Search for the cell housing the specified text and yield its [X, Y] center coordinate. 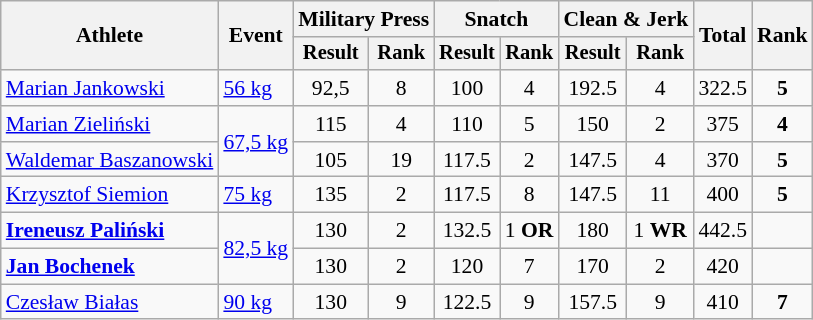
122.5 [467, 302]
1 OR [530, 231]
400 [722, 195]
1 WR [660, 231]
105 [330, 160]
90 kg [256, 302]
420 [722, 267]
56 kg [256, 88]
157.5 [592, 302]
410 [722, 302]
170 [592, 267]
135 [330, 195]
Total [722, 36]
Jan Bochenek [110, 267]
442.5 [722, 231]
Czesław Białas [110, 302]
82,5 kg [256, 248]
132.5 [467, 231]
375 [722, 124]
120 [467, 267]
100 [467, 88]
Snatch [496, 19]
110 [467, 124]
Marian Jankowski [110, 88]
67,5 kg [256, 142]
192.5 [592, 88]
Clean & Jerk [626, 19]
Ireneusz Paliński [110, 231]
150 [592, 124]
92,5 [330, 88]
11 [660, 195]
370 [722, 160]
19 [401, 160]
Marian Zieliński [110, 124]
115 [330, 124]
Military Press [364, 19]
322.5 [722, 88]
Athlete [110, 36]
Krzysztof Siemion [110, 195]
Event [256, 36]
Waldemar Baszanowski [110, 160]
180 [592, 231]
75 kg [256, 195]
